Capture the cell that displays the provided text and extract its [x, y] central coordinate. 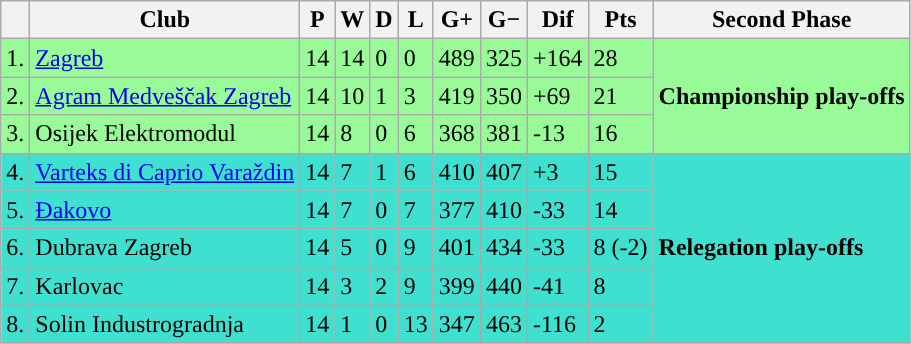
4. [16, 172]
1. [16, 58]
347 [456, 324]
Dif [558, 20]
Solin Industrogradnja [165, 324]
Championship play-offs [782, 96]
Varteks di Caprio Varaždin [165, 172]
10 [352, 96]
+69 [558, 96]
8. [16, 324]
489 [456, 58]
377 [456, 210]
Pts [620, 20]
5 [352, 248]
G− [504, 20]
Agram Medveščak Zagreb [165, 96]
419 [456, 96]
+3 [558, 172]
7. [16, 286]
325 [504, 58]
D [384, 20]
28 [620, 58]
Zagreb [165, 58]
Đakovo [165, 210]
Club [165, 20]
13 [416, 324]
P [318, 20]
-41 [558, 286]
+164 [558, 58]
8 (-2) [620, 248]
W [352, 20]
6. [16, 248]
Second Phase [782, 20]
368 [456, 134]
Osijek Elektromodul [165, 134]
3. [16, 134]
440 [504, 286]
5. [16, 210]
-13 [558, 134]
381 [504, 134]
L [416, 20]
16 [620, 134]
Relegation play-offs [782, 248]
407 [504, 172]
434 [504, 248]
2. [16, 96]
Karlovac [165, 286]
21 [620, 96]
-116 [558, 324]
15 [620, 172]
Dubrava Zagreb [165, 248]
399 [456, 286]
G+ [456, 20]
401 [456, 248]
463 [504, 324]
350 [504, 96]
